Pinpoint the cell where the given text exists, returning its (X, Y) midpoint coordinate. 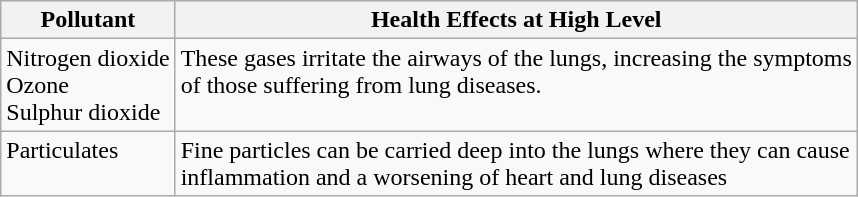
Nitrogen dioxideOzoneSulphur dioxide (88, 85)
Particulates (88, 164)
Pollutant (88, 20)
Fine particles can be carried deep into the lungs where they can cause inflammation and a worsening of heart and lung diseases (516, 164)
These gases irritate the airways of the lungs, increasing the symptomsof those suffering from lung diseases. (516, 85)
Health Effects at High Level (516, 20)
